Identify which cell holds the provided text, then report its (x, y) central coordinate. 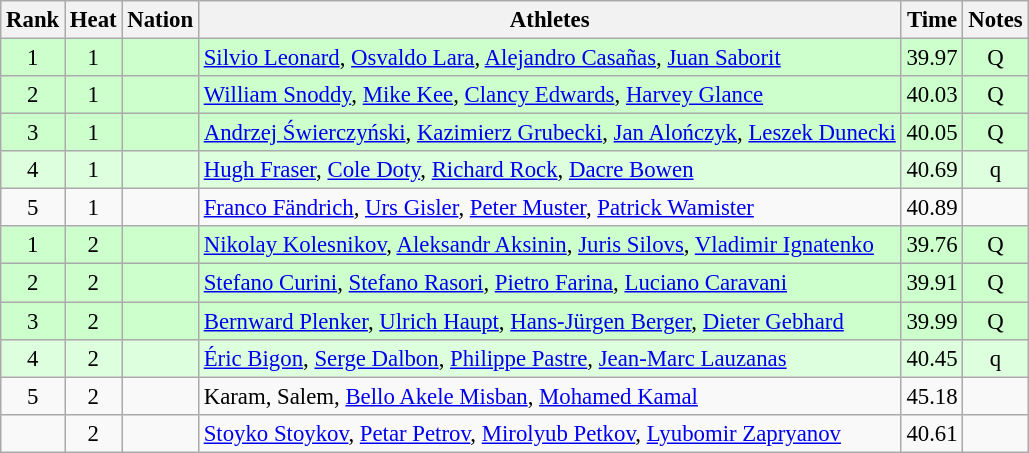
40.89 (932, 208)
Nikolay Kolesnikov, Aleksandr Aksinin, Juris Silovs, Vladimir Ignatenko (550, 245)
Bernward Plenker, Ulrich Haupt, Hans-Jürgen Berger, Dieter Gebhard (550, 321)
Time (932, 20)
39.99 (932, 321)
Silvio Leonard, Osvaldo Lara, Alejandro Casañas, Juan Saborit (550, 58)
Athletes (550, 20)
45.18 (932, 396)
39.97 (932, 58)
Stoyko Stoykov, Petar Petrov, Mirolyub Petkov, Lyubomir Zapryanov (550, 433)
Karam, Salem, Bello Akele Misban, Mohamed Kamal (550, 396)
40.69 (932, 170)
Stefano Curini, Stefano Rasori, Pietro Farina, Luciano Caravani (550, 283)
39.76 (932, 245)
40.45 (932, 358)
Hugh Fraser, Cole Doty, Richard Rock, Dacre Bowen (550, 170)
Éric Bigon, Serge Dalbon, Philippe Pastre, Jean-Marc Lauzanas (550, 358)
Andrzej Świerczyński, Kazimierz Grubecki, Jan Alończyk, Leszek Dunecki (550, 133)
Franco Fändrich, Urs Gisler, Peter Muster, Patrick Wamister (550, 208)
William Snoddy, Mike Kee, Clancy Edwards, Harvey Glance (550, 95)
Nation (160, 20)
40.61 (932, 433)
39.91 (932, 283)
40.05 (932, 133)
Rank (33, 20)
Notes (996, 20)
Heat (94, 20)
40.03 (932, 95)
